Determine the [x, y] coordinate at the center of the cell enclosing the given text.  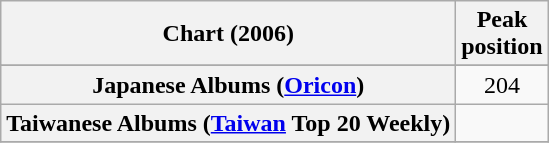
Chart (2006) [228, 34]
Taiwanese Albums (Taiwan Top 20 Weekly) [228, 123]
Peakposition [502, 34]
204 [502, 85]
Japanese Albums (Oricon) [228, 85]
